Provide the [x, y] coordinate of the cell's center where the given text is located.  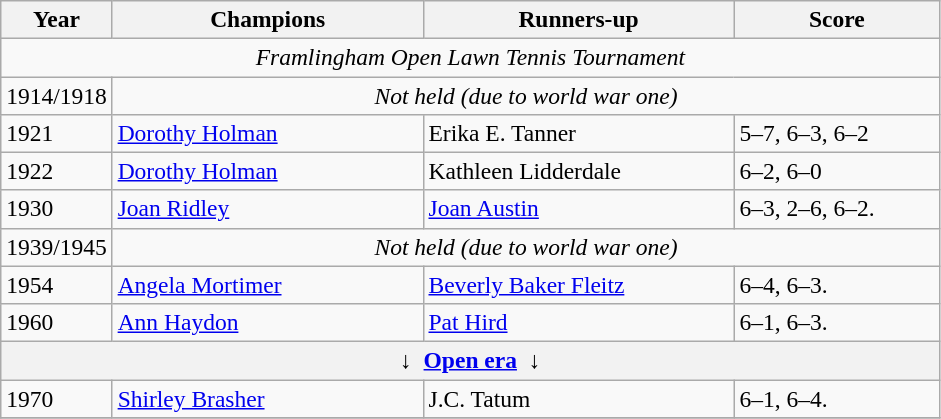
5–7, 6–3, 6–2 [837, 133]
1970 [56, 398]
Ann Haydon [268, 322]
Year [56, 19]
6–2, 6–0 [837, 171]
1954 [56, 285]
Score [837, 19]
1960 [56, 322]
1930 [56, 209]
1939/1945 [56, 247]
Kathleen Lidderdale [578, 171]
Erika E. Tanner [578, 133]
J.C. Tatum [578, 398]
6–1, 6–4. [837, 398]
1921 [56, 133]
1922 [56, 171]
6–3, 2–6, 6–2. [837, 209]
6–1, 6–3. [837, 322]
Shirley Brasher [268, 398]
Joan Ridley [268, 209]
Angela Mortimer [268, 285]
Pat Hird [578, 322]
Runners-up [578, 19]
1914/1918 [56, 95]
Beverly Baker Fleitz [578, 285]
Framlingham Open Lawn Tennis Tournament [470, 57]
Champions [268, 19]
Joan Austin [578, 209]
6–4, 6–3. [837, 285]
↓ Open era ↓ [470, 360]
